Pinpoint the cell where the given text exists, returning its [x, y] midpoint coordinate. 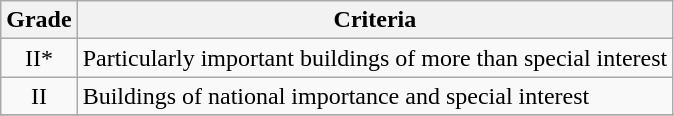
Particularly important buildings of more than special interest [375, 58]
Criteria [375, 20]
II [39, 96]
Buildings of national importance and special interest [375, 96]
Grade [39, 20]
II* [39, 58]
